Scan for the cell matching the given text and deliver its (x, y) coordinate at center. 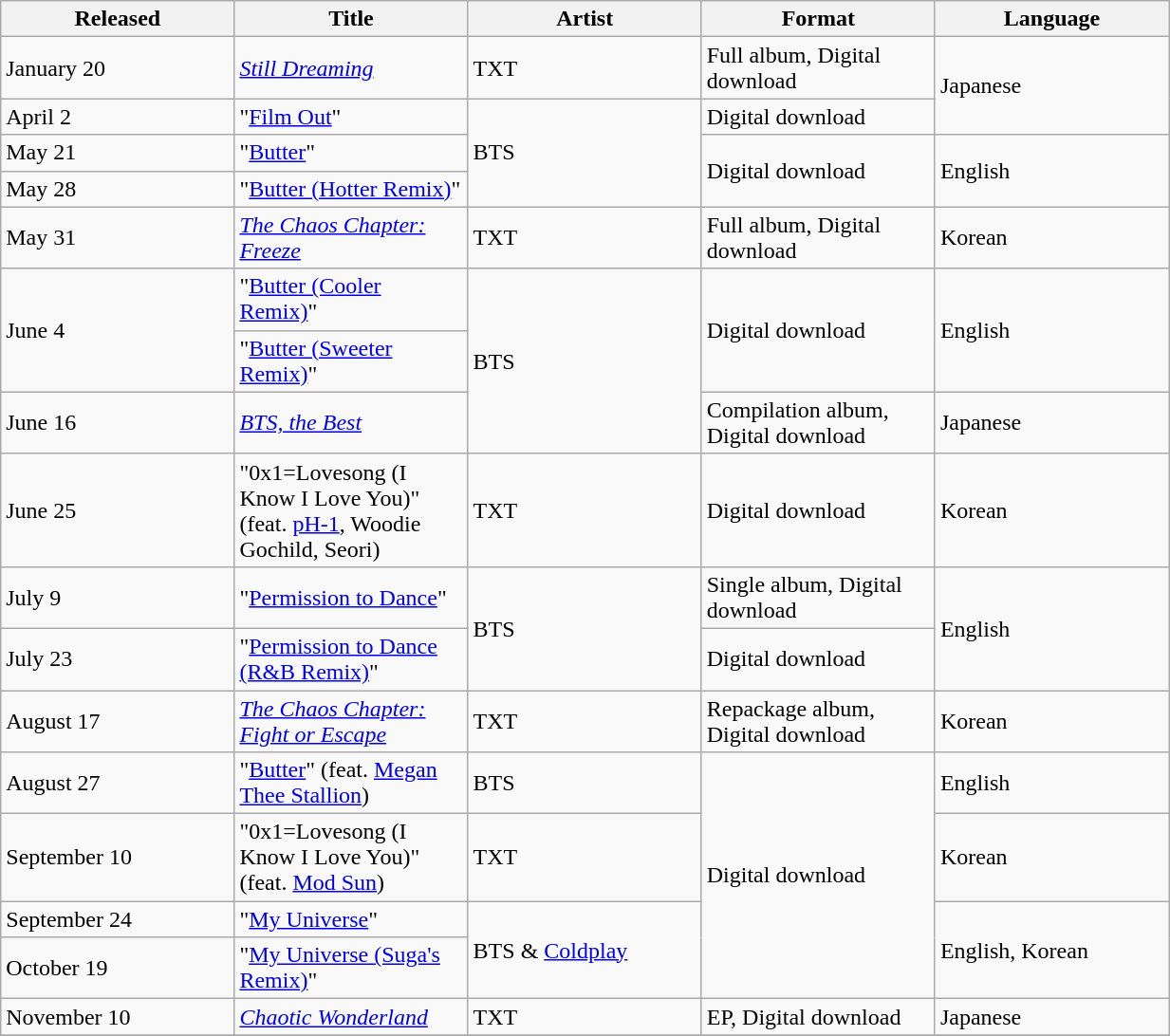
May 28 (118, 189)
August 27 (118, 784)
"0x1=Lovesong (I Know I Love You)" (feat. pH-1, Woodie Gochild, Seori) (351, 510)
Title (351, 19)
The Chaos Chapter: Freeze (351, 237)
BTS & Coldplay (585, 951)
Released (118, 19)
Single album, Digital download (818, 598)
Artist (585, 19)
Format (818, 19)
"Butter" (feat. Megan Thee Stallion) (351, 784)
"Butter (Sweeter Remix)" (351, 361)
September 24 (118, 919)
October 19 (118, 968)
June 25 (118, 510)
January 20 (118, 68)
June 16 (118, 423)
"My Universe" (351, 919)
Compilation album, Digital download (818, 423)
May 31 (118, 237)
September 10 (118, 858)
"My Universe (Suga's Remix)" (351, 968)
July 9 (118, 598)
Still Dreaming (351, 68)
English, Korean (1051, 951)
BTS, the Best (351, 423)
"Butter (Cooler Remix)" (351, 300)
Language (1051, 19)
"Film Out" (351, 117)
"Permission to Dance" (351, 598)
Repackage album, Digital download (818, 721)
August 17 (118, 721)
"Butter (Hotter Remix)" (351, 189)
April 2 (118, 117)
The Chaos Chapter: Fight or Escape (351, 721)
Chaotic Wonderland (351, 1017)
November 10 (118, 1017)
"0x1=Lovesong (I Know I Love You)" (feat. Mod Sun) (351, 858)
May 21 (118, 153)
July 23 (118, 658)
June 4 (118, 330)
"Permission to Dance (R&B Remix)" (351, 658)
"Butter" (351, 153)
EP, Digital download (818, 1017)
